Search for the cell housing the specified text and yield its [x, y] center coordinate. 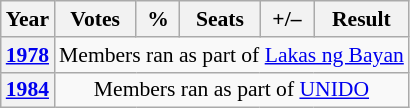
1978 [28, 55]
Votes [95, 19]
Members ran as part of UNIDO [232, 90]
+/– [287, 19]
Seats [220, 19]
Year [28, 19]
% [158, 19]
1984 [28, 90]
Result [362, 19]
Members ran as part of Lakas ng Bayan [232, 55]
